Scan for the cell matching the given text and deliver its [x, y] coordinate at center. 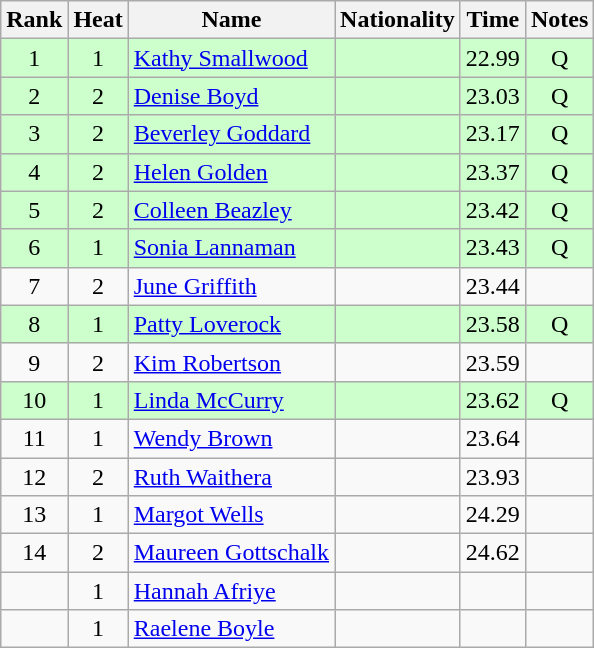
8 [34, 324]
3 [34, 134]
23.59 [492, 362]
Margot Wells [231, 515]
23.93 [492, 477]
Name [231, 20]
23.43 [492, 248]
Kathy Smallwood [231, 58]
11 [34, 438]
23.64 [492, 438]
24.29 [492, 515]
5 [34, 210]
Sonia Lannaman [231, 248]
10 [34, 400]
Colleen Beazley [231, 210]
23.62 [492, 400]
Time [492, 20]
23.03 [492, 96]
Linda McCurry [231, 400]
Rank [34, 20]
June Griffith [231, 286]
24.62 [492, 553]
13 [34, 515]
Patty Loverock [231, 324]
Maureen Gottschalk [231, 553]
Notes [559, 20]
9 [34, 362]
14 [34, 553]
23.17 [492, 134]
23.37 [492, 172]
23.44 [492, 286]
7 [34, 286]
12 [34, 477]
6 [34, 248]
Helen Golden [231, 172]
Heat [98, 20]
Nationality [398, 20]
Denise Boyd [231, 96]
23.42 [492, 210]
22.99 [492, 58]
Beverley Goddard [231, 134]
Raelene Boyle [231, 629]
Hannah Afriye [231, 591]
4 [34, 172]
23.58 [492, 324]
Ruth Waithera [231, 477]
Wendy Brown [231, 438]
Kim Robertson [231, 362]
